Output the [x, y] coordinate of the center of the cell containing the given text.  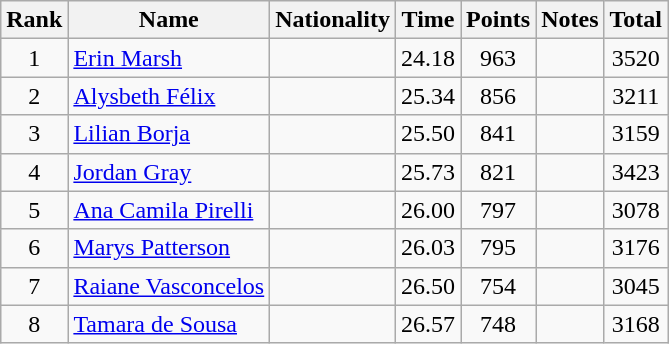
3 [34, 134]
26.57 [428, 324]
Notes [570, 20]
2 [34, 96]
1 [34, 58]
5 [34, 210]
821 [498, 172]
748 [498, 324]
841 [498, 134]
25.73 [428, 172]
Tamara de Sousa [169, 324]
6 [34, 248]
Total [636, 20]
4 [34, 172]
3176 [636, 248]
797 [498, 210]
8 [34, 324]
754 [498, 286]
3423 [636, 172]
795 [498, 248]
Name [169, 20]
3211 [636, 96]
3078 [636, 210]
26.50 [428, 286]
26.03 [428, 248]
3168 [636, 324]
963 [498, 58]
3520 [636, 58]
7 [34, 286]
25.50 [428, 134]
Nationality [333, 20]
Erin Marsh [169, 58]
24.18 [428, 58]
Marys Patterson [169, 248]
Ana Camila Pirelli [169, 210]
Lilian Borja [169, 134]
Alysbeth Félix [169, 96]
3159 [636, 134]
Time [428, 20]
856 [498, 96]
Rank [34, 20]
3045 [636, 286]
26.00 [428, 210]
Jordan Gray [169, 172]
Points [498, 20]
25.34 [428, 96]
Raiane Vasconcelos [169, 286]
